Scan for the cell matching the given text and deliver its [x, y] coordinate at center. 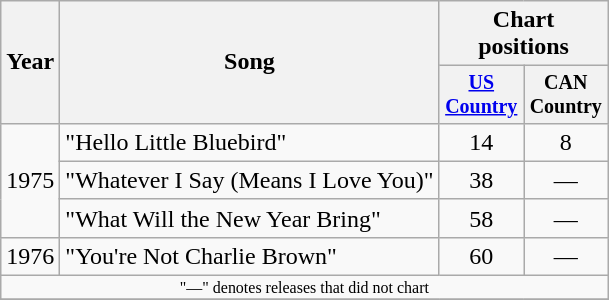
US Country [481, 94]
"You're Not Charlie Brown" [250, 256]
Year [30, 62]
"Whatever I Say (Means I Love You)" [250, 180]
8 [566, 142]
"—" denotes releases that did not chart [304, 288]
58 [481, 218]
14 [481, 142]
38 [481, 180]
1975 [30, 180]
60 [481, 256]
"What Will the New Year Bring" [250, 218]
1976 [30, 256]
Song [250, 62]
Chart positions [524, 34]
"Hello Little Bluebird" [250, 142]
CAN Country [566, 94]
